Provide the (X, Y) coordinate of the cell's center where the given text is located.  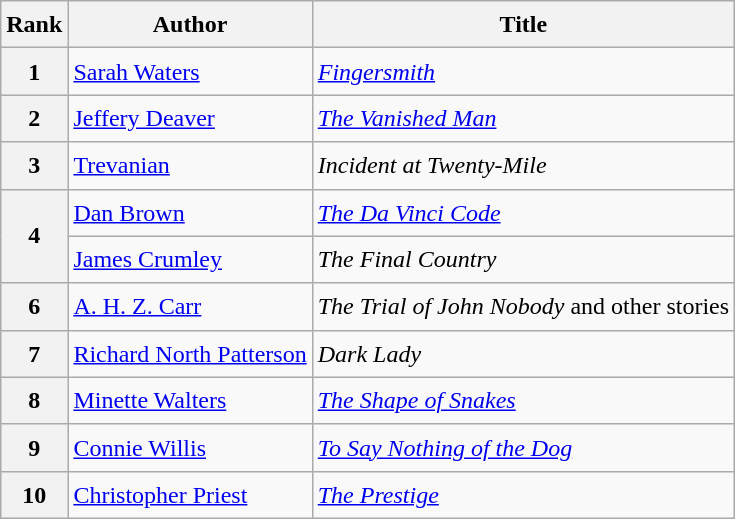
The Da Vinci Code (523, 212)
7 (34, 354)
8 (34, 400)
The Vanished Man (523, 118)
Richard North Patterson (190, 354)
The Final Country (523, 260)
Christopher Priest (190, 494)
10 (34, 494)
Connie Willis (190, 448)
Dark Lady (523, 354)
1 (34, 72)
Title (523, 24)
The Prestige (523, 494)
Fingersmith (523, 72)
Jeffery Deaver (190, 118)
4 (34, 236)
Dan Brown (190, 212)
9 (34, 448)
To Say Nothing of the Dog (523, 448)
Rank (34, 24)
Author (190, 24)
2 (34, 118)
Sarah Waters (190, 72)
Minette Walters (190, 400)
3 (34, 166)
The Trial of John Nobody and other stories (523, 306)
6 (34, 306)
The Shape of Snakes (523, 400)
A. H. Z. Carr (190, 306)
Incident at Twenty-Mile (523, 166)
James Crumley (190, 260)
Trevanian (190, 166)
